Detect which cell encompasses the target text, then output its (X, Y) center coordinate. 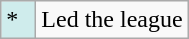
* (18, 20)
Led the league (112, 20)
